Search for the cell housing the specified text and yield its (X, Y) center coordinate. 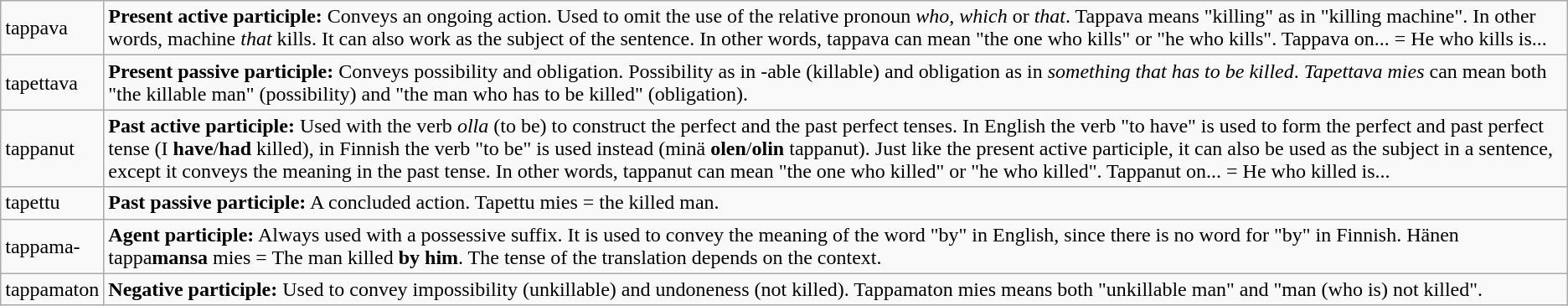
tappanut (52, 148)
tappava (52, 29)
tappamaton (52, 289)
tapettava (52, 82)
tappama- (52, 246)
Past passive participle: A concluded action. Tapettu mies = the killed man. (836, 203)
tapettu (52, 203)
